Scan for the cell matching the given text and deliver its (x, y) coordinate at center. 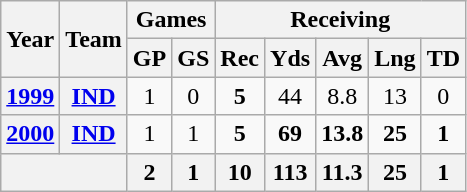
11.3 (342, 172)
113 (290, 172)
Yds (290, 58)
10 (240, 172)
2 (149, 172)
69 (290, 134)
1999 (30, 96)
Avg (342, 58)
13 (395, 96)
Games (170, 20)
Team (94, 39)
13.8 (342, 134)
GS (194, 58)
TD (443, 58)
8.8 (342, 96)
2000 (30, 134)
GP (149, 58)
Rec (240, 58)
Year (30, 39)
44 (290, 96)
Receiving (340, 20)
Lng (395, 58)
